Return the [x, y] coordinate for the center point of the cell that contains the specified text.  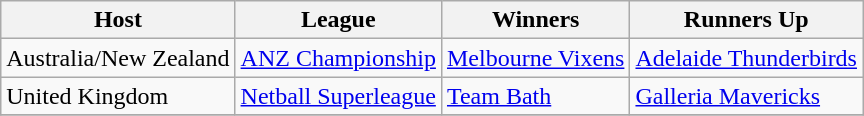
Australia/New Zealand [118, 58]
Runners Up [746, 20]
Winners [535, 20]
Team Bath [535, 96]
League [338, 20]
Galleria Mavericks [746, 96]
Netball Superleague [338, 96]
ANZ Championship [338, 58]
Host [118, 20]
United Kingdom [118, 96]
Adelaide Thunderbirds [746, 58]
Melbourne Vixens [535, 58]
